Locate the cell with the specified text and output its (x, y) center coordinate. 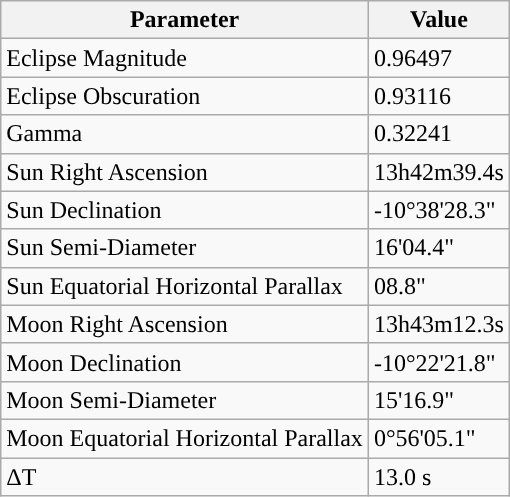
-10°22'21.8" (438, 362)
Moon Declination (185, 362)
Moon Semi-Diameter (185, 400)
0°56'05.1" (438, 438)
Sun Declination (185, 210)
Sun Right Ascension (185, 172)
Eclipse Magnitude (185, 58)
Parameter (185, 20)
08.8" (438, 286)
Gamma (185, 134)
13h42m39.4s (438, 172)
-10°38'28.3" (438, 210)
ΔT (185, 477)
Eclipse Obscuration (185, 96)
16'04.4" (438, 248)
Sun Equatorial Horizontal Parallax (185, 286)
13.0 s (438, 477)
Moon Right Ascension (185, 324)
15'16.9" (438, 400)
Moon Equatorial Horizontal Parallax (185, 438)
0.32241 (438, 134)
Sun Semi-Diameter (185, 248)
13h43m12.3s (438, 324)
0.93116 (438, 96)
Value (438, 20)
0.96497 (438, 58)
